Scan for the cell matching the given text and deliver its [x, y] coordinate at center. 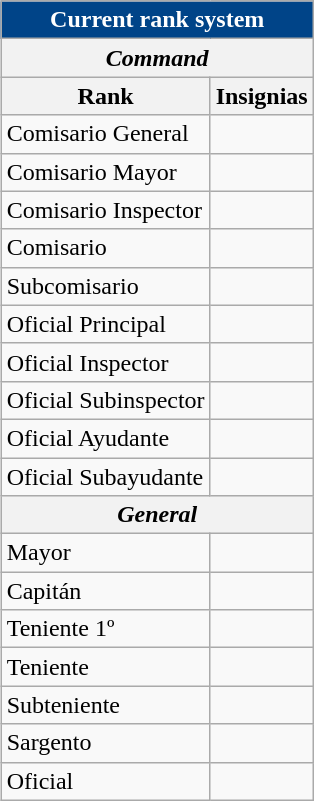
Oficial Ayudante [106, 438]
Comisario General [106, 134]
Insignias [262, 96]
Subteniente [106, 705]
Oficial Subayudante [106, 477]
Subcomisario [106, 286]
Teniente 1º [106, 629]
Oficial Inspector [106, 362]
Rank [106, 96]
Oficial [106, 781]
Mayor [106, 553]
Comisario Mayor [106, 172]
General [157, 515]
Sargento [106, 743]
Oficial Subinspector [106, 400]
Teniente [106, 667]
Comisario Inspector [106, 210]
Oficial Principal [106, 324]
Current rank system [157, 20]
Command [157, 58]
Comisario [106, 248]
Capitán [106, 591]
